Search for the cell housing the specified text and yield its (X, Y) center coordinate. 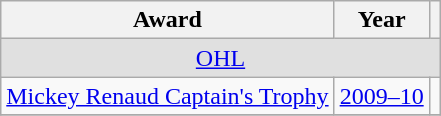
2009–10 (382, 96)
Mickey Renaud Captain's Trophy (168, 96)
Award (168, 20)
OHL (221, 58)
Year (382, 20)
